Locate the cell with the specified text and output its [X, Y] center coordinate. 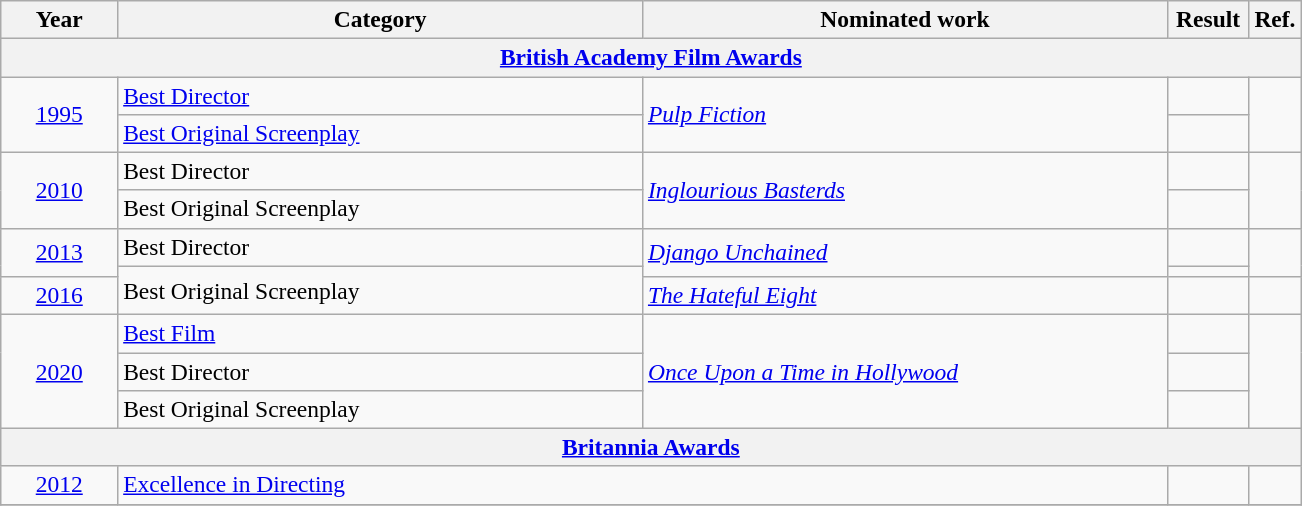
2012 [60, 485]
Year [60, 19]
Britannia Awards [651, 447]
2013 [60, 252]
Excellence in Directing [643, 485]
Ref. [1275, 19]
2020 [60, 371]
Django Unchained [906, 252]
British Academy Film Awards [651, 57]
Best Film [380, 333]
The Hateful Eight [906, 295]
2010 [60, 190]
2016 [60, 295]
Inglourious Basterds [906, 190]
Category [380, 19]
Nominated work [906, 19]
Once Upon a Time in Hollywood [906, 371]
1995 [60, 114]
Result [1208, 19]
Pulp Fiction [906, 114]
